Locate the cell with the specified text and output its [X, Y] center coordinate. 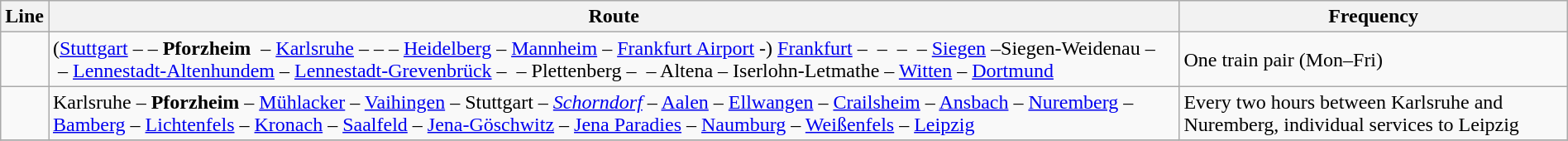
Frequency [1373, 17]
Every two hours between Karlsruhe and Nuremberg, individual services to Leipzig [1373, 113]
Line [25, 17]
One train pair (Mon–Fri) [1373, 60]
Route [614, 17]
